Find where the given text appears and provide that cell's center as [X, Y] coordinate. 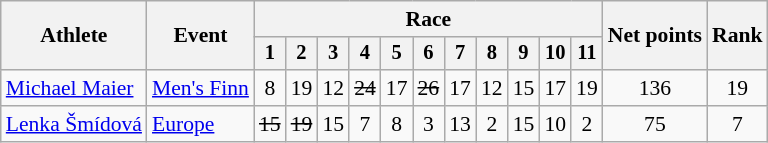
75 [655, 124]
26 [428, 88]
11 [587, 54]
6 [428, 54]
Rank [738, 36]
Net points [655, 36]
Michael Maier [74, 88]
136 [655, 88]
13 [460, 124]
Race [428, 19]
5 [397, 54]
1 [270, 54]
24 [365, 88]
9 [524, 54]
Europe [200, 124]
4 [365, 54]
Lenka Šmídová [74, 124]
Event [200, 36]
Athlete [74, 36]
Men's Finn [200, 88]
